Find where the given text appears and provide that cell's center as [x, y] coordinate. 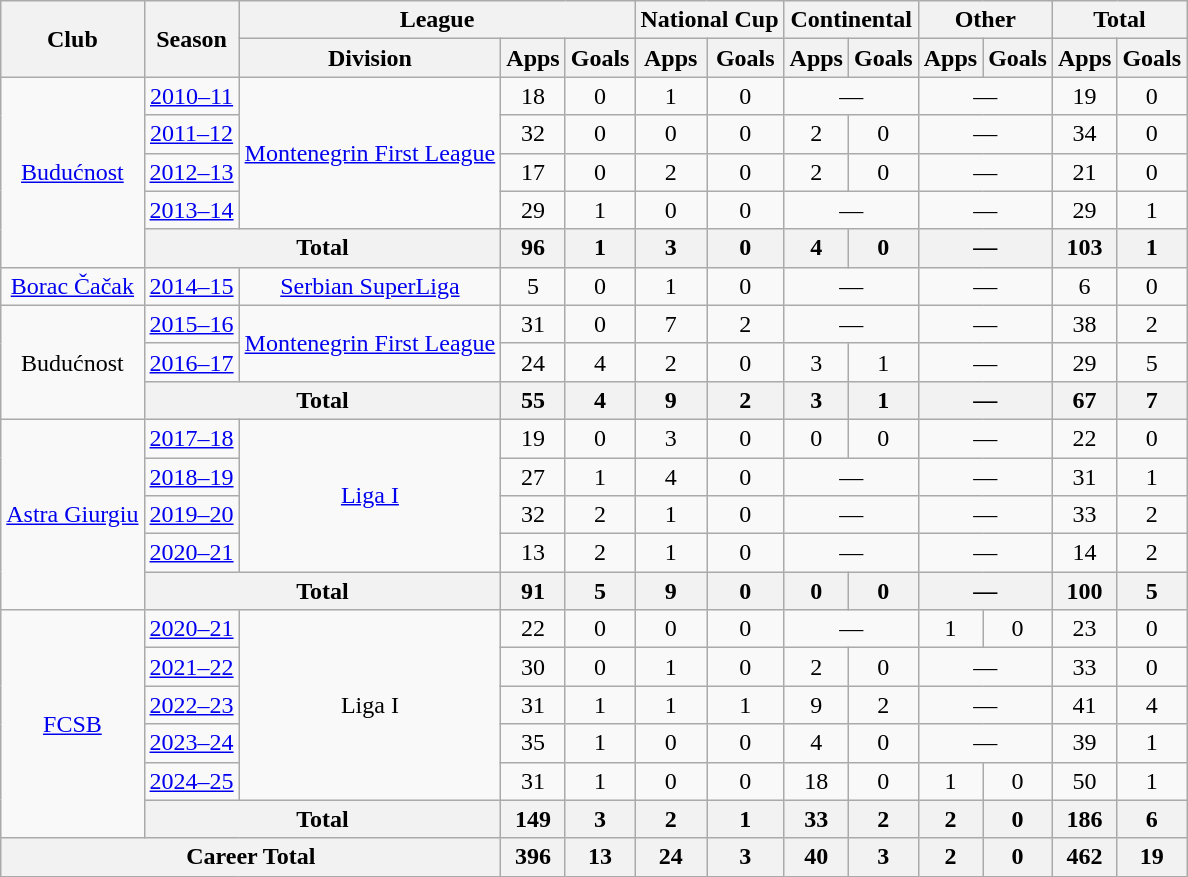
Season [192, 39]
2021–22 [192, 667]
35 [533, 743]
League [437, 20]
Career Total [251, 857]
Continental [851, 20]
2017–18 [192, 438]
186 [1084, 819]
2010–11 [192, 96]
2011–12 [192, 134]
14 [1084, 553]
103 [1084, 248]
40 [816, 857]
Division [370, 58]
2024–25 [192, 781]
39 [1084, 743]
2014–15 [192, 286]
Borac Čačak [72, 286]
149 [533, 819]
Serbian SuperLiga [370, 286]
55 [533, 400]
2019–20 [192, 515]
2012–13 [192, 172]
21 [1084, 172]
41 [1084, 705]
27 [533, 477]
National Cup [710, 20]
2022–23 [192, 705]
34 [1084, 134]
FCSB [72, 724]
38 [1084, 324]
23 [1084, 629]
2023–24 [192, 743]
2018–19 [192, 477]
100 [1084, 591]
462 [1084, 857]
2015–16 [192, 324]
50 [1084, 781]
2013–14 [192, 210]
67 [1084, 400]
396 [533, 857]
91 [533, 591]
96 [533, 248]
2016–17 [192, 362]
30 [533, 667]
Other [985, 20]
Astra Giurgiu [72, 514]
Club [72, 39]
17 [533, 172]
